Scan for the cell matching the given text and deliver its (x, y) coordinate at center. 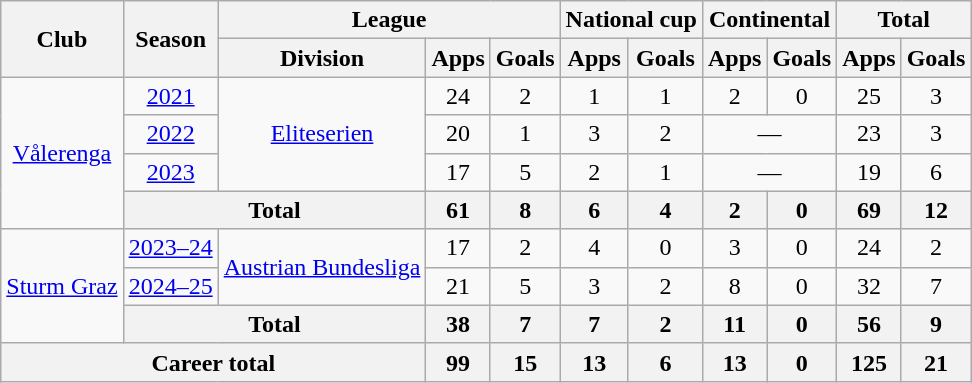
2021 (170, 96)
Continental (769, 20)
19 (869, 172)
Division (322, 58)
Season (170, 39)
League (389, 20)
Sturm Graz (62, 286)
56 (869, 324)
12 (936, 210)
Vålerenga (62, 153)
Career total (214, 362)
61 (458, 210)
32 (869, 286)
National cup (631, 20)
11 (734, 324)
2022 (170, 134)
Austrian Bundesliga (322, 267)
25 (869, 96)
38 (458, 324)
15 (525, 362)
125 (869, 362)
Eliteserien (322, 134)
20 (458, 134)
2023–24 (170, 248)
Club (62, 39)
2023 (170, 172)
23 (869, 134)
2024–25 (170, 286)
99 (458, 362)
9 (936, 324)
69 (869, 210)
